Determine the [X, Y] coordinate at the center of the cell enclosing the given text.  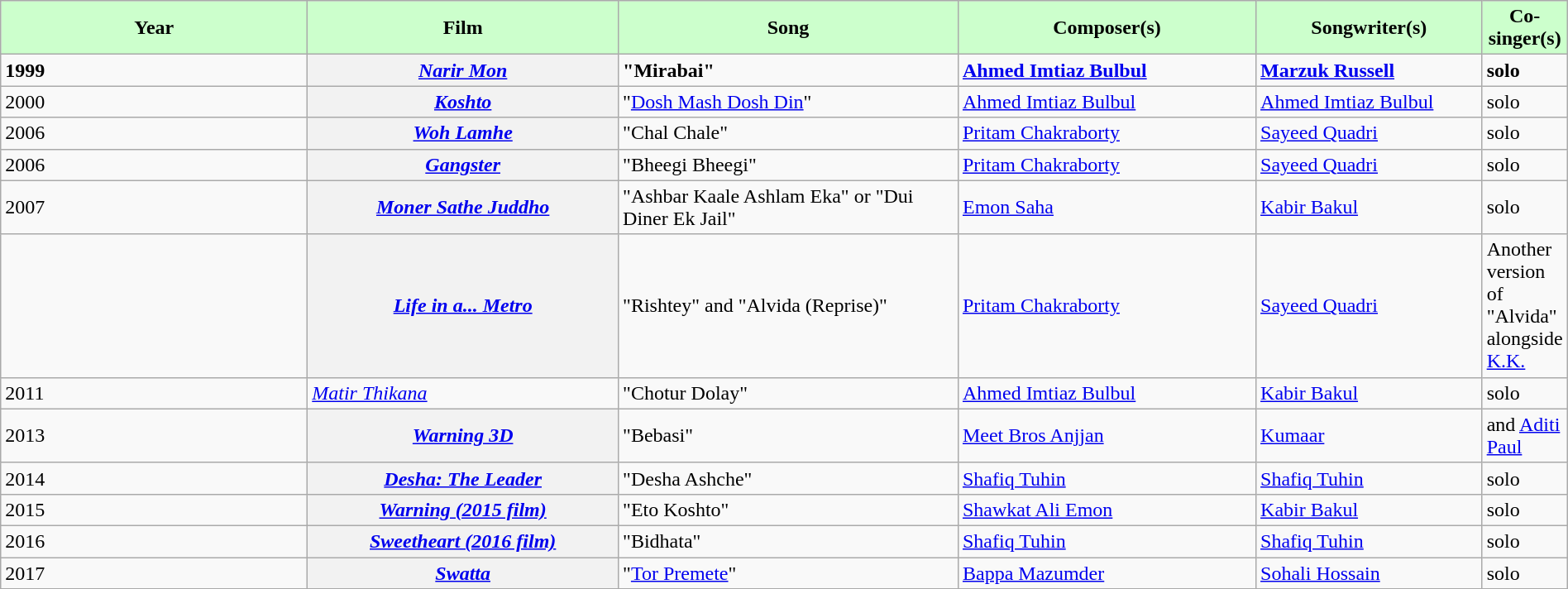
"Eto Koshto" [789, 510]
2017 [154, 573]
Life in a... Metro [463, 306]
Year [154, 28]
"Rishtey" and "Alvida (Reprise)" [789, 306]
1999 [154, 70]
"Tor Premete" [789, 573]
Swatta [463, 573]
2016 [154, 541]
"Mirabai" [789, 70]
2014 [154, 478]
Warning (2015 film) [463, 510]
Songwriter(s) [1370, 28]
Another version of "Alvida" alongside K.K. [1525, 306]
Woh Lamhe [463, 133]
"Bebasi" [789, 435]
2011 [154, 393]
"Desha Ashche" [789, 478]
Sweetheart (2016 film) [463, 541]
Warning 3D [463, 435]
Kumaar [1370, 435]
Bappa Mazumder [1107, 573]
Song [789, 28]
Narir Mon [463, 70]
"Chotur Dolay" [789, 393]
Koshto [463, 102]
Shawkat Ali Emon [1107, 510]
"Dosh Mash Dosh Din" [789, 102]
2015 [154, 510]
"Chal Chale" [789, 133]
Matir Thikana [463, 393]
Moner Sathe Juddho [463, 207]
Marzuk Russell [1370, 70]
Co-singer(s) [1525, 28]
and Aditi Paul [1525, 435]
"Bidhata" [789, 541]
Emon Saha [1107, 207]
Composer(s) [1107, 28]
Desha: The Leader [463, 478]
"Bheegi Bheegi" [789, 165]
Film [463, 28]
Sohali Hossain [1370, 573]
2007 [154, 207]
"Ashbar Kaale Ashlam Eka" or "Dui Diner Ek Jail" [789, 207]
Meet Bros Anjjan [1107, 435]
2013 [154, 435]
2000 [154, 102]
Gangster [463, 165]
